Capture the cell that displays the provided text and extract its [x, y] central coordinate. 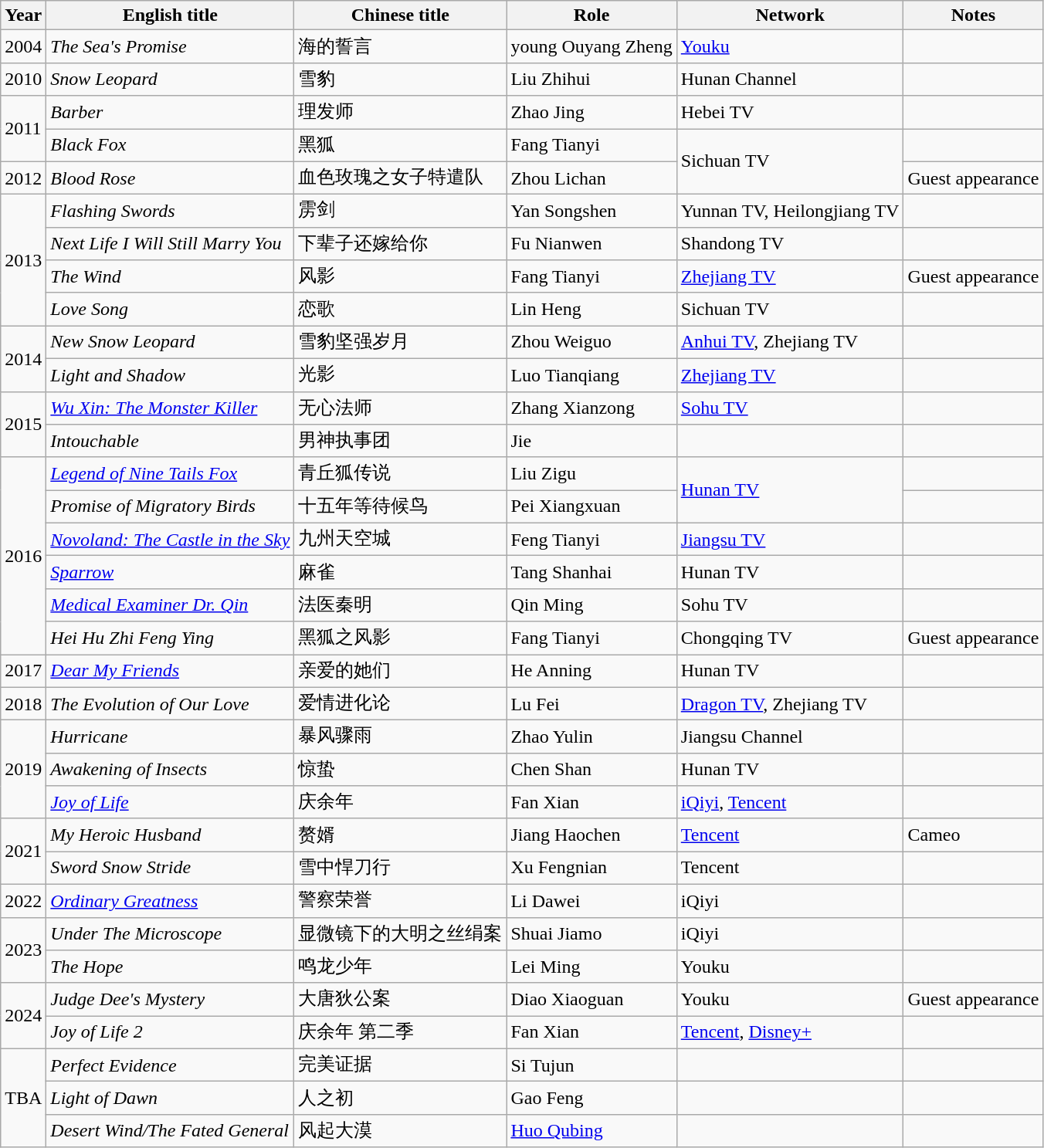
Notes [973, 15]
Role [591, 15]
风影 [400, 276]
Medical Examiner Dr. Qin [170, 605]
2014 [23, 358]
Awakening of Insects [170, 769]
显微镜下的大明之丝绢案 [400, 934]
Li Dawei [591, 900]
My Heroic Husband [170, 835]
Lei Ming [591, 967]
Network [790, 15]
He Anning [591, 672]
Wu Xin: The Monster Killer [170, 408]
Chinese title [400, 15]
Black Fox [170, 145]
2023 [23, 950]
Judge Dee's Mystery [170, 999]
New Snow Leopard [170, 343]
Yan Songshen [591, 212]
鸣龙少年 [400, 967]
2016 [23, 556]
Huo Qubing [591, 1130]
Cameo [973, 835]
雳剑 [400, 212]
Promise of Migratory Birds [170, 506]
Joy of Life 2 [170, 1033]
雪豹 [400, 79]
Love Song [170, 309]
iQiyi, Tencent [790, 803]
2022 [23, 900]
2018 [23, 704]
海的誓言 [400, 46]
2010 [23, 79]
Year [23, 15]
Tang Shanhai [591, 573]
Zhao Jing [591, 113]
青丘狐传说 [400, 474]
2004 [23, 46]
Jie [591, 442]
暴风骤雨 [400, 737]
麻雀 [400, 573]
黑狐 [400, 145]
Dragon TV, Zhejiang TV [790, 704]
Qin Ming [591, 605]
The Hope [170, 967]
Gao Feng [591, 1098]
惊蛰 [400, 769]
2013 [23, 260]
Si Tujun [591, 1065]
风起大漠 [400, 1130]
Flashing Swords [170, 212]
Ordinary Greatness [170, 900]
2021 [23, 851]
2012 [23, 178]
Chen Shan [591, 769]
Luo Tianqiang [591, 375]
庆余年 [400, 803]
Barber [170, 113]
2017 [23, 672]
Next Life I Will Still Marry You [170, 244]
Liu Zhihui [591, 79]
警察荣誉 [400, 900]
Lu Fei [591, 704]
Sparrow [170, 573]
English title [170, 15]
The Sea's Promise [170, 46]
Xu Fengnian [591, 868]
2024 [23, 1016]
Pei Xiangxuan [591, 506]
黑狐之风影 [400, 638]
Hebei TV [790, 113]
血色玫瑰之女子特遣队 [400, 178]
Dear My Friends [170, 672]
光影 [400, 375]
Snow Leopard [170, 79]
Anhui TV, Zhejiang TV [790, 343]
Shandong TV [790, 244]
Jiang Haochen [591, 835]
Hunan Channel [790, 79]
法医秦明 [400, 605]
Joy of Life [170, 803]
无心法师 [400, 408]
Novoland: The Castle in the Sky [170, 539]
Desert Wind/The Fated General [170, 1130]
Shuai Jiamo [591, 934]
Zhang Xianzong [591, 408]
Blood Rose [170, 178]
Light and Shadow [170, 375]
Intouchable [170, 442]
The Wind [170, 276]
大唐狄公案 [400, 999]
人之初 [400, 1098]
完美证据 [400, 1065]
2011 [23, 128]
亲爱的她们 [400, 672]
Hurricane [170, 737]
Tencent, Disney+ [790, 1033]
雪豹坚强岁月 [400, 343]
Chongqing TV [790, 638]
Zhao Yulin [591, 737]
Yunnan TV, Heilongjiang TV [790, 212]
下辈子还嫁给你 [400, 244]
TBA [23, 1098]
庆余年 第二季 [400, 1033]
Liu Zigu [591, 474]
Lin Heng [591, 309]
Feng Tianyi [591, 539]
young Ouyang Zheng [591, 46]
Under The Microscope [170, 934]
Zhou Lichan [591, 178]
男神执事团 [400, 442]
十五年等待候鸟 [400, 506]
Jiangsu Channel [790, 737]
Fu Nianwen [591, 244]
Diao Xiaoguan [591, 999]
雪中悍刀行 [400, 868]
2019 [23, 770]
Sword Snow Stride [170, 868]
Jiangsu TV [790, 539]
爱情进化论 [400, 704]
2015 [23, 425]
Zhou Weiguo [591, 343]
Hei Hu Zhi Feng Ying [170, 638]
The Evolution of Our Love [170, 704]
赘婿 [400, 835]
九州天空城 [400, 539]
Legend of Nine Tails Fox [170, 474]
恋歌 [400, 309]
理发师 [400, 113]
Perfect Evidence [170, 1065]
Light of Dawn [170, 1098]
